Search for the cell housing the specified text and yield its [x, y] center coordinate. 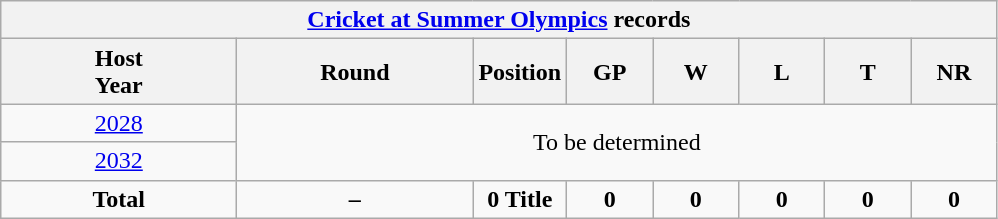
Round [355, 72]
Position [520, 72]
Cricket at Summer Olympics records [499, 20]
To be determined [617, 142]
HostYear [119, 72]
– [355, 199]
2032 [119, 161]
0 Title [520, 199]
W [696, 72]
L [782, 72]
GP [610, 72]
NR [954, 72]
Total [119, 199]
T [868, 72]
2028 [119, 123]
